Identify which cell holds the provided text, then report its [X, Y] central coordinate. 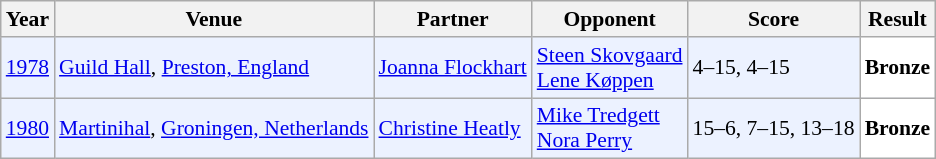
Joanna Flockhart [453, 68]
Year [28, 19]
15–6, 7–15, 13–18 [774, 128]
Guild Hall, Preston, England [214, 68]
4–15, 4–15 [774, 68]
Mike Tredgett Nora Perry [610, 128]
Christine Heatly [453, 128]
Opponent [610, 19]
Steen Skovgaard Lene Køppen [610, 68]
Martinihal, Groningen, Netherlands [214, 128]
1978 [28, 68]
Result [898, 19]
Partner [453, 19]
Score [774, 19]
1980 [28, 128]
Venue [214, 19]
